Determine the (X, Y) coordinate at the center of the cell enclosing the given text.  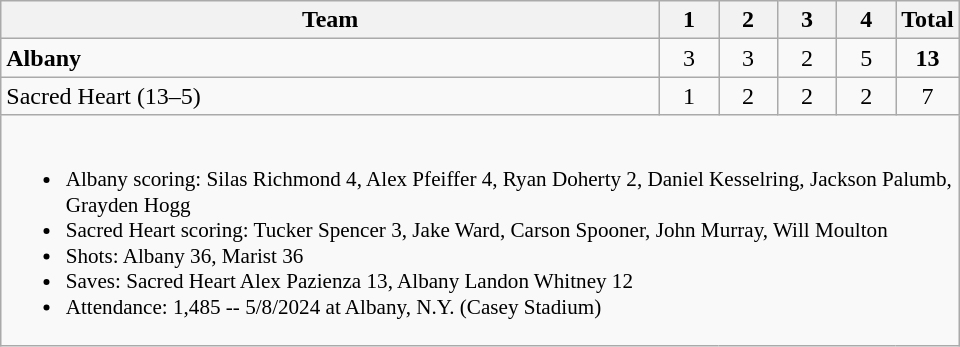
4 (866, 20)
Total (928, 20)
Albany (330, 58)
5 (866, 58)
Team (330, 20)
Sacred Heart (13–5) (330, 96)
13 (928, 58)
7 (928, 96)
